Capture the cell that displays the provided text and extract its (X, Y) central coordinate. 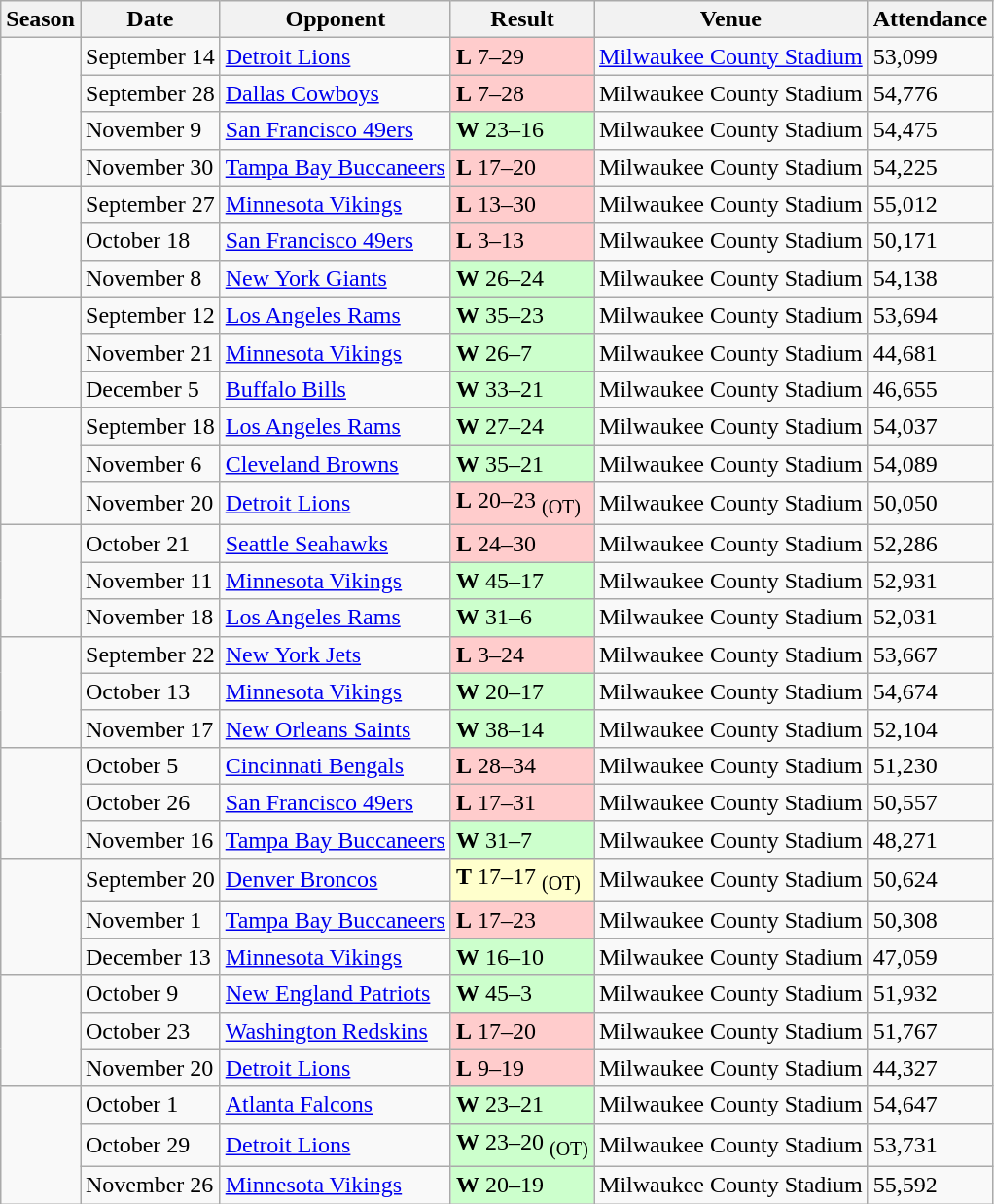
54,037 (930, 426)
50,050 (930, 504)
53,667 (930, 655)
44,681 (930, 352)
W 23–16 (521, 130)
October 26 (150, 802)
W 20–19 (521, 1186)
51,932 (930, 994)
50,624 (930, 879)
September 12 (150, 315)
W 26–7 (521, 352)
Atlanta Falcons (335, 1105)
53,694 (930, 315)
L 7–29 (521, 56)
October 1 (150, 1105)
50,557 (930, 802)
44,327 (930, 1068)
L 13–30 (521, 204)
52,031 (930, 618)
New England Patriots (335, 994)
L 7–28 (521, 93)
55,012 (930, 204)
W 35–23 (521, 315)
L 3–24 (521, 655)
November 6 (150, 464)
W 23–20 (OT) (521, 1145)
New York Jets (335, 655)
September 22 (150, 655)
October 13 (150, 691)
50,171 (930, 241)
October 5 (150, 765)
W 45–17 (521, 581)
November 8 (150, 278)
November 9 (150, 130)
October 23 (150, 1031)
November 17 (150, 728)
54,225 (930, 167)
47,059 (930, 957)
Season (41, 19)
48,271 (930, 839)
W 27–24 (521, 426)
51,230 (930, 765)
L 24–30 (521, 544)
New York Giants (335, 278)
W 31–6 (521, 618)
Seattle Seahawks (335, 544)
53,731 (930, 1145)
November 16 (150, 839)
Washington Redskins (335, 1031)
L 28–34 (521, 765)
T 17–17 (OT) (521, 879)
W 16–10 (521, 957)
52,104 (930, 728)
New Orleans Saints (335, 728)
Date (150, 19)
September 14 (150, 56)
55,592 (930, 1186)
Buffalo Bills (335, 389)
September 20 (150, 879)
October 18 (150, 241)
54,674 (930, 691)
54,089 (930, 464)
W 31–7 (521, 839)
W 26–24 (521, 278)
November 1 (150, 920)
W 35–21 (521, 464)
L 17–31 (521, 802)
54,138 (930, 278)
November 18 (150, 618)
November 26 (150, 1186)
W 33–21 (521, 389)
October 29 (150, 1145)
52,286 (930, 544)
W 20–17 (521, 691)
November 11 (150, 581)
September 28 (150, 93)
54,776 (930, 93)
46,655 (930, 389)
December 13 (150, 957)
October 21 (150, 544)
October 9 (150, 994)
Dallas Cowboys (335, 93)
Denver Broncos (335, 879)
50,308 (930, 920)
September 27 (150, 204)
Venue (731, 19)
51,767 (930, 1031)
54,647 (930, 1105)
Opponent (335, 19)
December 5 (150, 389)
Cleveland Browns (335, 464)
Result (521, 19)
November 21 (150, 352)
L 9–19 (521, 1068)
L 20–23 (OT) (521, 504)
Attendance (930, 19)
52,931 (930, 581)
53,099 (930, 56)
W 38–14 (521, 728)
54,475 (930, 130)
L 17–23 (521, 920)
L 3–13 (521, 241)
November 30 (150, 167)
W 45–3 (521, 994)
Cincinnati Bengals (335, 765)
September 18 (150, 426)
W 23–21 (521, 1105)
